Locate the cell with the specified text and output its (X, Y) center coordinate. 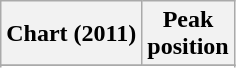
Chart (2011) (72, 34)
Peakposition (188, 34)
